For the text-containing cell, return its midpoint in (X, Y) coordinate format. 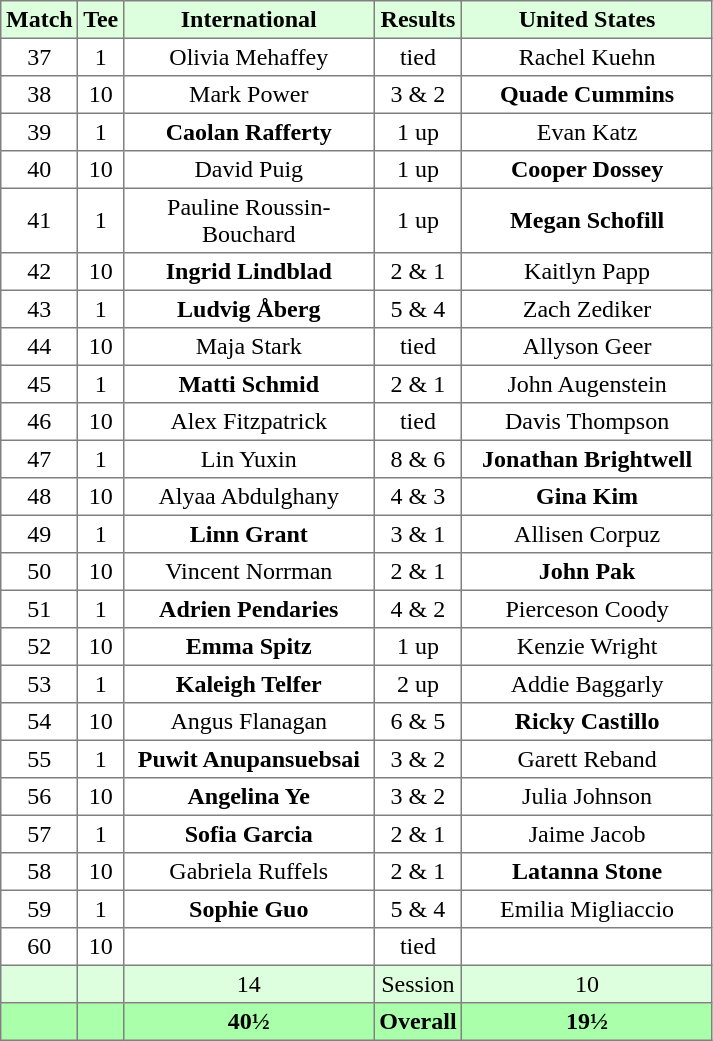
Alex Fitzpatrick (249, 422)
60 (40, 947)
Overall (418, 1022)
2 up (418, 684)
Kaleigh Telfer (249, 684)
Kaitlyn Papp (587, 272)
Vincent Norrman (249, 572)
40½ (249, 1022)
45 (40, 384)
Matti Schmid (249, 384)
55 (40, 759)
Addie Baggarly (587, 684)
Tee (101, 20)
39 (40, 132)
Zach Zediker (587, 309)
3 & 1 (418, 534)
Mark Power (249, 95)
4 & 2 (418, 609)
37 (40, 57)
43 (40, 309)
Match (40, 20)
Jonathan Brightwell (587, 459)
14 (249, 984)
Quade Cummins (587, 95)
Sophie Guo (249, 909)
40 (40, 170)
51 (40, 609)
48 (40, 497)
19½ (587, 1022)
38 (40, 95)
Sofia Garcia (249, 834)
Adrien Pendaries (249, 609)
Rachel Kuehn (587, 57)
Results (418, 20)
Allisen Corpuz (587, 534)
54 (40, 722)
Angus Flanagan (249, 722)
Kenzie Wright (587, 647)
Cooper Dossey (587, 170)
International (249, 20)
Ricky Castillo (587, 722)
David Puig (249, 170)
Gina Kim (587, 497)
47 (40, 459)
59 (40, 909)
Megan Schofill (587, 220)
Angelina Ye (249, 797)
Ingrid Lindblad (249, 272)
Emilia Migliaccio (587, 909)
50 (40, 572)
52 (40, 647)
53 (40, 684)
Olivia Mehaffey (249, 57)
44 (40, 347)
Emma Spitz (249, 647)
58 (40, 872)
Julia Johnson (587, 797)
Pauline Roussin-Bouchard (249, 220)
6 & 5 (418, 722)
46 (40, 422)
Alyaa Abdulghany (249, 497)
Linn Grant (249, 534)
57 (40, 834)
Session (418, 984)
4 & 3 (418, 497)
Latanna Stone (587, 872)
49 (40, 534)
Pierceson Coody (587, 609)
Ludvig Åberg (249, 309)
Gabriela Ruffels (249, 872)
Jaime Jacob (587, 834)
8 & 6 (418, 459)
Lin Yuxin (249, 459)
John Augenstein (587, 384)
42 (40, 272)
Evan Katz (587, 132)
Maja Stark (249, 347)
56 (40, 797)
Puwit Anupansuebsai (249, 759)
Garett Reband (587, 759)
Allyson Geer (587, 347)
Davis Thompson (587, 422)
United States (587, 20)
41 (40, 220)
John Pak (587, 572)
Caolan Rafferty (249, 132)
